Detect which cell encompasses the target text, then output its (x, y) center coordinate. 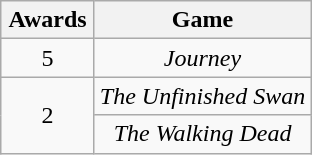
2 (48, 115)
Journey (202, 58)
Game (202, 20)
The Walking Dead (202, 134)
Awards (48, 20)
The Unfinished Swan (202, 96)
5 (48, 58)
